Find where the given text appears and provide that cell's center as [x, y] coordinate. 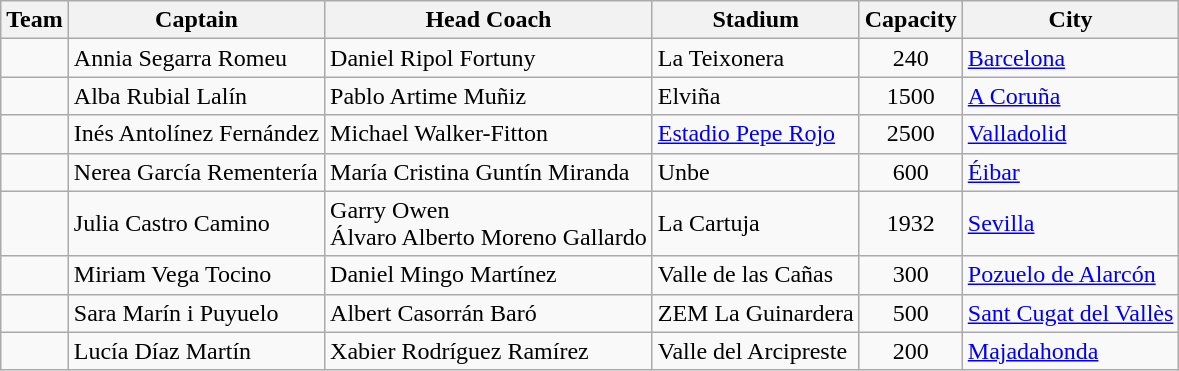
Head Coach [489, 20]
240 [910, 58]
La Cartuja [756, 224]
1932 [910, 224]
Estadio Pepe Rojo [756, 134]
200 [910, 351]
Elviña [756, 96]
Miriam Vega Tocino [196, 275]
Sara Marín i Puyuelo [196, 313]
Pablo Artime Muñiz [489, 96]
Éibar [1070, 172]
Valle de las Cañas [756, 275]
Daniel Mingo Martínez [489, 275]
Lucía Díaz Martín [196, 351]
Team [35, 20]
Michael Walker-Fitton [489, 134]
Valladolid [1070, 134]
ZEM La Guinardera [756, 313]
Stadium [756, 20]
600 [910, 172]
Xabier Rodríguez Ramírez [489, 351]
500 [910, 313]
City [1070, 20]
Daniel Ripol Fortuny [489, 58]
Inés Antolínez Fernández [196, 134]
Valle del Arcipreste [756, 351]
Captain [196, 20]
Sant Cugat del Vallès [1070, 313]
Barcelona [1070, 58]
Garry Owen Álvaro Alberto Moreno Gallardo [489, 224]
Sevilla [1070, 224]
Majadahonda [1070, 351]
María Cristina Guntín Miranda [489, 172]
Pozuelo de Alarcón [1070, 275]
La Teixonera [756, 58]
2500 [910, 134]
Albert Casorrán Baró [489, 313]
Julia Castro Camino [196, 224]
300 [910, 275]
Annia Segarra Romeu [196, 58]
Nerea García Rementería [196, 172]
1500 [910, 96]
Unbe [756, 172]
Capacity [910, 20]
A Coruña [1070, 96]
Alba Rubial Lalín [196, 96]
